Capture the cell that displays the provided text and extract its [x, y] central coordinate. 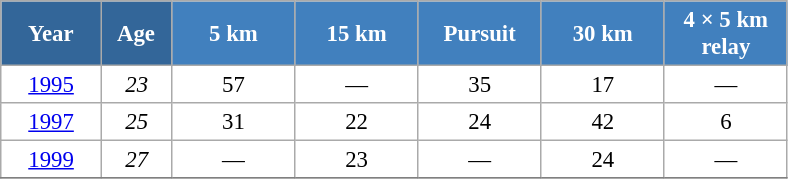
42 [602, 122]
30 km [602, 34]
31 [234, 122]
Year [52, 34]
27 [136, 160]
5 km [234, 34]
1997 [52, 122]
1999 [52, 160]
15 km [356, 34]
Age [136, 34]
Pursuit [480, 34]
22 [356, 122]
4 × 5 km relay [726, 34]
6 [726, 122]
35 [480, 85]
1995 [52, 85]
25 [136, 122]
57 [234, 85]
17 [602, 85]
